Return (X, Y) of the center of cell containing provided text 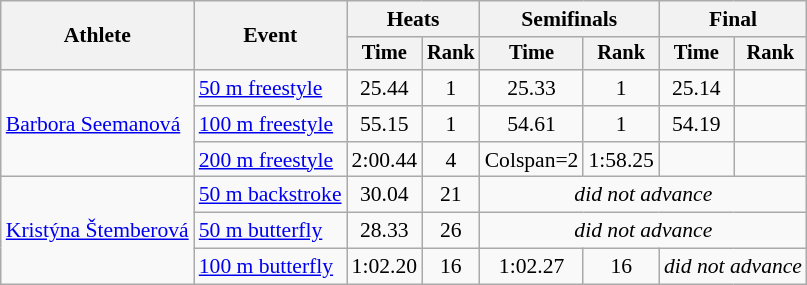
21 (451, 195)
25.33 (532, 88)
2:00.44 (384, 160)
54.19 (696, 124)
25.14 (696, 88)
55.15 (384, 124)
Semifinals (570, 19)
Heats (414, 19)
Event (270, 36)
28.33 (384, 231)
Colspan=2 (532, 160)
50 m backstroke (270, 195)
50 m freestyle (270, 88)
100 m freestyle (270, 124)
Athlete (98, 36)
50 m butterfly (270, 231)
100 m butterfly (270, 267)
1:58.25 (620, 160)
1:02.27 (532, 267)
26 (451, 231)
30.04 (384, 195)
Barbora Seemanová (98, 124)
Final (733, 19)
25.44 (384, 88)
54.61 (532, 124)
1:02.20 (384, 267)
200 m freestyle (270, 160)
4 (451, 160)
Kristýna Štemberová (98, 230)
